Return [x, y] of the center of cell containing provided text 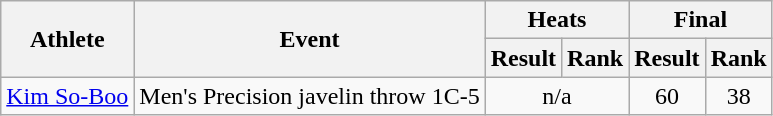
Event [310, 39]
Heats [557, 20]
60 [667, 96]
n/a [557, 96]
Kim So-Boo [68, 96]
Men's Precision javelin throw 1C-5 [310, 96]
38 [738, 96]
Athlete [68, 39]
Final [701, 20]
